Detect which cell encompasses the target text, then output its (X, Y) center coordinate. 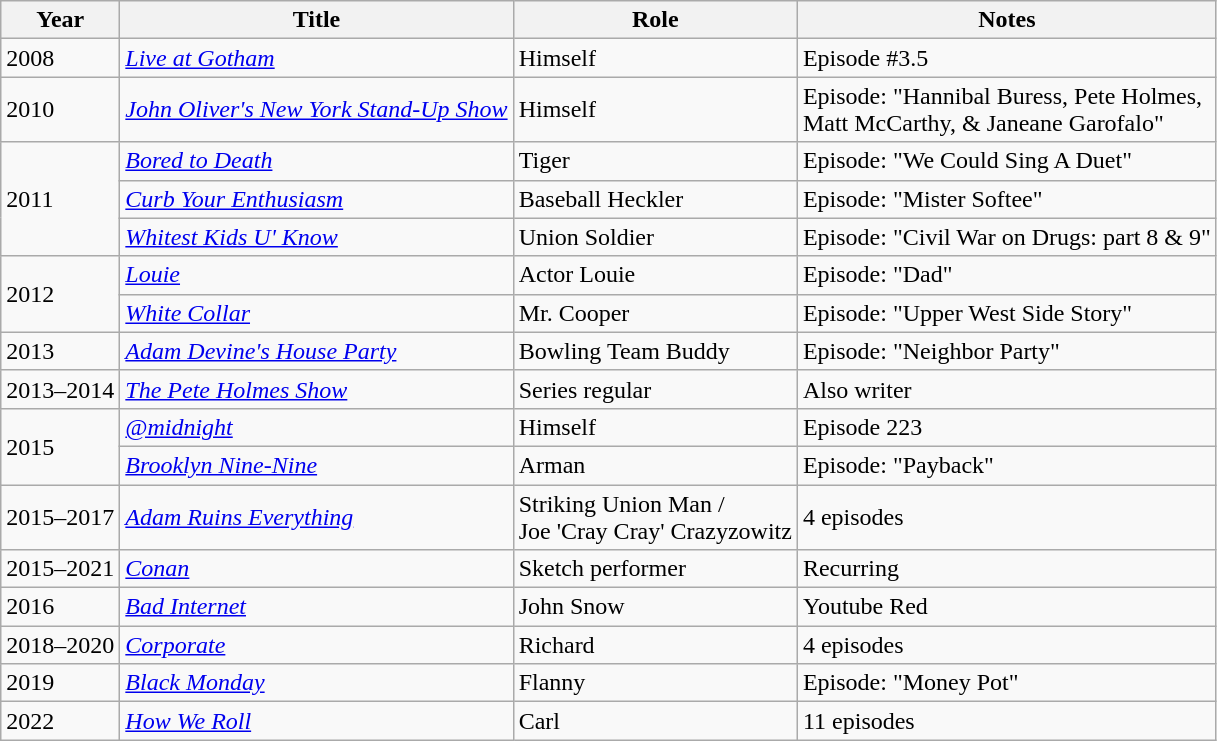
Bored to Death (316, 161)
Louie (316, 275)
Also writer (1006, 389)
The Pete Holmes Show (316, 389)
Brooklyn Nine-Nine (316, 465)
Whitest Kids U' Know (316, 237)
Notes (1006, 20)
Carl (655, 721)
Episode: "Money Pot" (1006, 683)
2019 (60, 683)
Episode: "Upper West Side Story" (1006, 313)
2010 (60, 110)
2022 (60, 721)
2012 (60, 294)
Baseball Heckler (655, 199)
Episode: "Neighbor Party" (1006, 351)
Title (316, 20)
Richard (655, 645)
2015 (60, 446)
Episode: "We Could Sing A Duet" (1006, 161)
2018–2020 (60, 645)
Youtube Red (1006, 607)
How We Roll (316, 721)
Striking Union Man /Joe 'Cray Cray' Crazyzowitz (655, 516)
John Snow (655, 607)
Adam Devine's House Party (316, 351)
Bowling Team Buddy (655, 351)
Episode 223 (1006, 427)
Actor Louie (655, 275)
Union Soldier (655, 237)
Role (655, 20)
Episode: "Civil War on Drugs: part 8 & 9" (1006, 237)
2015–2021 (60, 569)
2008 (60, 58)
Live at Gotham (316, 58)
Adam Ruins Everything (316, 516)
Mr. Cooper (655, 313)
Sketch performer (655, 569)
Episode: "Hannibal Buress, Pete Holmes,Matt McCarthy, & Janeane Garofalo" (1006, 110)
Series regular (655, 389)
2013–2014 (60, 389)
11 episodes (1006, 721)
Episode #3.5 (1006, 58)
Year (60, 20)
Tiger (655, 161)
John Oliver's New York Stand-Up Show (316, 110)
Recurring (1006, 569)
Flanny (655, 683)
@midnight (316, 427)
Episode: "Mister Softee" (1006, 199)
Conan (316, 569)
2013 (60, 351)
2015–2017 (60, 516)
Bad Internet (316, 607)
White Collar (316, 313)
Episode: "Payback" (1006, 465)
Arman (655, 465)
2016 (60, 607)
2011 (60, 199)
Black Monday (316, 683)
Corporate (316, 645)
Curb Your Enthusiasm (316, 199)
Episode: "Dad" (1006, 275)
